Extract the (X, Y) coordinate from the center of the cell holding the provided text.  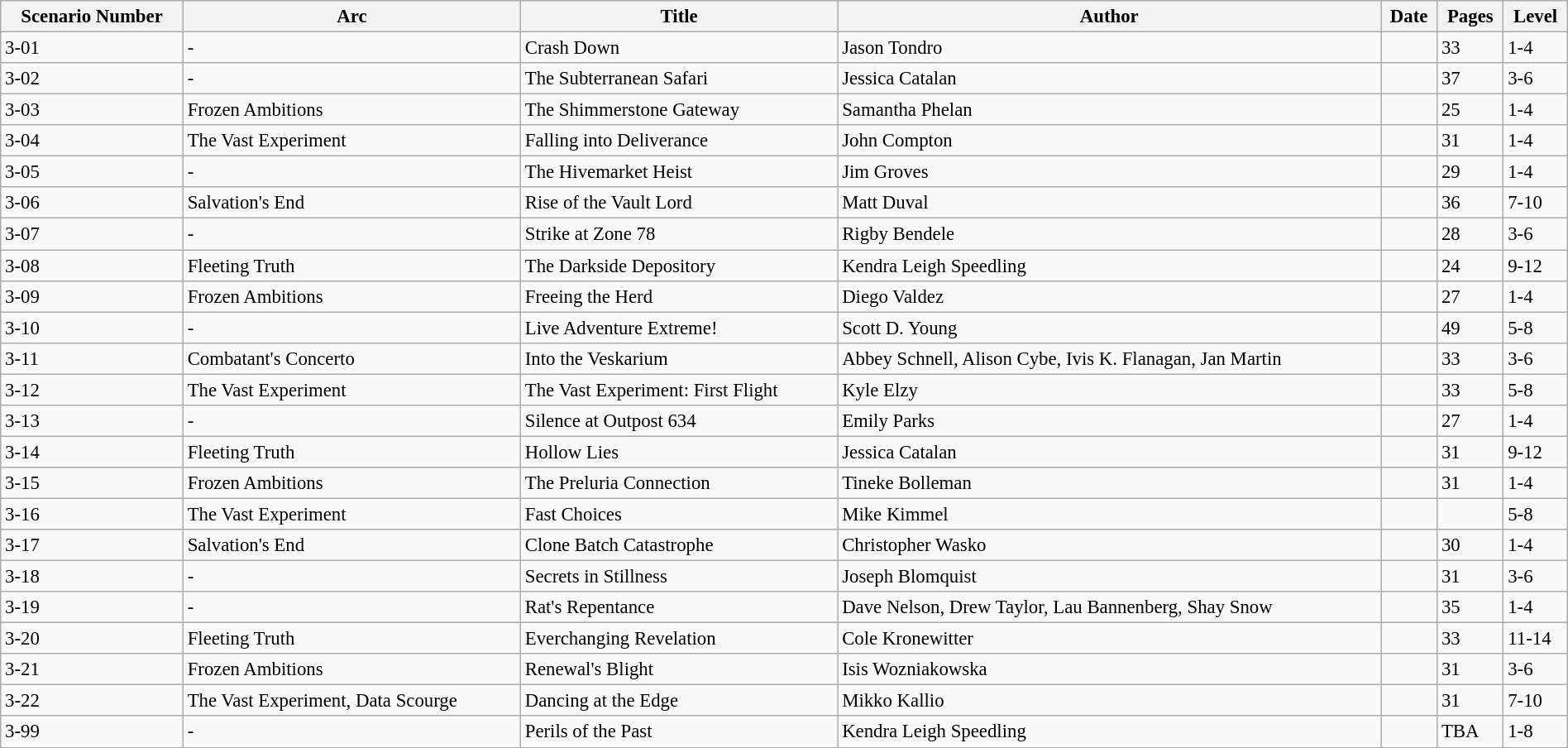
3-99 (93, 732)
Dave Nelson, Drew Taylor, Lau Bannenberg, Shay Snow (1110, 607)
The Shimmerstone Gateway (678, 110)
Everchanging Revelation (678, 639)
The Preluria Connection (678, 483)
3-05 (93, 172)
3-20 (93, 639)
Tineke Bolleman (1110, 483)
The Vast Experiment, Data Scourge (351, 701)
3-02 (93, 79)
Strike at Zone 78 (678, 234)
Author (1110, 17)
36 (1470, 203)
Matt Duval (1110, 203)
Samantha Phelan (1110, 110)
3-19 (93, 607)
3-03 (93, 110)
Perils of the Past (678, 732)
3-14 (93, 452)
Fast Choices (678, 514)
25 (1470, 110)
Jason Tondro (1110, 48)
Abbey Schnell, Alison Cybe, Ivis K. Flanagan, Jan Martin (1110, 358)
3-09 (93, 296)
1-8 (1535, 732)
3-12 (93, 390)
Arc (351, 17)
Combatant's Concerto (351, 358)
3-10 (93, 328)
Falling into Deliverance (678, 141)
30 (1470, 545)
Rise of the Vault Lord (678, 203)
Scott D. Young (1110, 328)
3-13 (93, 421)
Freeing the Herd (678, 296)
3-08 (93, 266)
35 (1470, 607)
Title (678, 17)
Silence at Outpost 634 (678, 421)
3-16 (93, 514)
3-04 (93, 141)
3-18 (93, 577)
Mikko Kallio (1110, 701)
3-22 (93, 701)
11-14 (1535, 639)
TBA (1470, 732)
3-17 (93, 545)
Rigby Bendele (1110, 234)
Pages (1470, 17)
Secrets in Stillness (678, 577)
29 (1470, 172)
Into the Veskarium (678, 358)
Rat's Repentance (678, 607)
John Compton (1110, 141)
Scenario Number (93, 17)
Kyle Elzy (1110, 390)
3-07 (93, 234)
Live Adventure Extreme! (678, 328)
Diego Valdez (1110, 296)
28 (1470, 234)
Joseph Blomquist (1110, 577)
Hollow Lies (678, 452)
Christopher Wasko (1110, 545)
The Subterranean Safari (678, 79)
3-11 (93, 358)
Dancing at the Edge (678, 701)
49 (1470, 328)
The Vast Experiment: First Flight (678, 390)
Date (1409, 17)
3-21 (93, 669)
37 (1470, 79)
Cole Kronewitter (1110, 639)
Crash Down (678, 48)
Level (1535, 17)
3-01 (93, 48)
Mike Kimmel (1110, 514)
Renewal's Blight (678, 669)
3-06 (93, 203)
The Hivemarket Heist (678, 172)
3-15 (93, 483)
The Darkside Depository (678, 266)
24 (1470, 266)
Isis Wozniakowska (1110, 669)
Emily Parks (1110, 421)
Clone Batch Catastrophe (678, 545)
Jim Groves (1110, 172)
